Provide the [X, Y] coordinate of the cell's center where the given text is located.  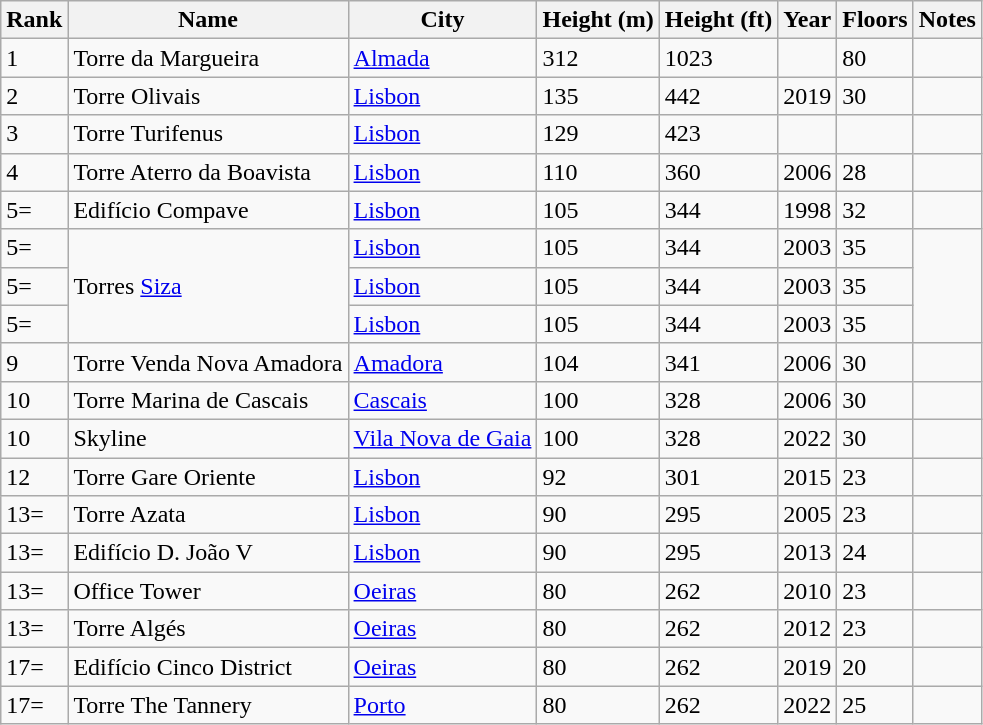
2005 [808, 515]
135 [598, 96]
Torre The Tannery [208, 705]
9 [34, 362]
Rank [34, 20]
24 [875, 553]
110 [598, 172]
Torre Olivais [208, 96]
Notes [947, 20]
Torre Venda Nova Amadora [208, 362]
1998 [808, 210]
Name [208, 20]
2010 [808, 591]
Height (ft) [718, 20]
28 [875, 172]
Torre da Margueira [208, 58]
4 [34, 172]
City [442, 20]
Torre Aterro da Boavista [208, 172]
360 [718, 172]
423 [718, 134]
Almada [442, 58]
Torres Siza [208, 286]
1 [34, 58]
Torre Turifenus [208, 134]
Torre Algés [208, 629]
Cascais [442, 400]
25 [875, 705]
32 [875, 210]
3 [34, 134]
Height (m) [598, 20]
92 [598, 477]
Torre Marina de Cascais [208, 400]
Torre Gare Oriente [208, 477]
Year [808, 20]
Torre Azata [208, 515]
Amadora [442, 362]
129 [598, 134]
1023 [718, 58]
Edifício Compave [208, 210]
Skyline [208, 438]
2013 [808, 553]
104 [598, 362]
20 [875, 667]
Edifício Cinco District [208, 667]
2 [34, 96]
341 [718, 362]
312 [598, 58]
442 [718, 96]
2012 [808, 629]
2015 [808, 477]
Floors [875, 20]
Office Tower [208, 591]
12 [34, 477]
301 [718, 477]
Edifício D. João V [208, 553]
Porto [442, 705]
Vila Nova de Gaia [442, 438]
